Provide the (X, Y) coordinate of the cell's center where the given text is located.  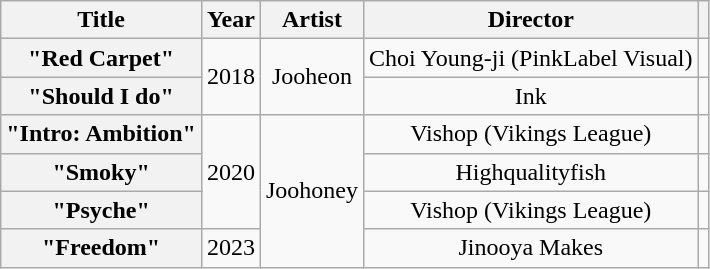
"Should I do" (102, 96)
Director (530, 20)
"Freedom" (102, 248)
Title (102, 20)
Jinooya Makes (530, 248)
2018 (230, 77)
2023 (230, 248)
Choi Young-ji (PinkLabel Visual) (530, 58)
2020 (230, 172)
Artist (312, 20)
"Intro: Ambition" (102, 134)
Joohoney (312, 191)
"Smoky" (102, 172)
"Psyche" (102, 210)
Ink (530, 96)
"Red Carpet" (102, 58)
Highqualityfish (530, 172)
Jooheon (312, 77)
Year (230, 20)
